Return the (x, y) coordinate for the center point of the cell that contains the specified text.  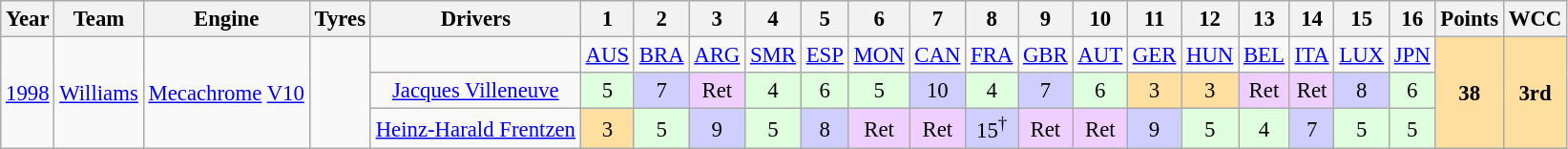
CAN (937, 55)
AUT (1099, 55)
Heinz-Harald Frentzen (475, 129)
LUX (1361, 55)
Points (1470, 19)
Williams (99, 94)
BEL (1265, 55)
MON (879, 55)
2 (660, 19)
12 (1210, 19)
ITA (1311, 55)
JPN (1412, 55)
Drivers (475, 19)
FRA (993, 55)
15 (1361, 19)
BRA (660, 55)
Year (28, 19)
15† (993, 129)
GER (1154, 55)
1 (607, 19)
1998 (28, 94)
38 (1470, 94)
13 (1265, 19)
ESP (825, 55)
ARG (718, 55)
16 (1412, 19)
14 (1311, 19)
3rd (1535, 94)
AUS (607, 55)
HUN (1210, 55)
Mecachrome V10 (226, 94)
GBR (1046, 55)
Jacques Villeneuve (475, 91)
SMR (773, 55)
Tyres (340, 19)
Engine (226, 19)
WCC (1535, 19)
Team (99, 19)
11 (1154, 19)
